Capture the cell that displays the provided text and extract its [x, y] central coordinate. 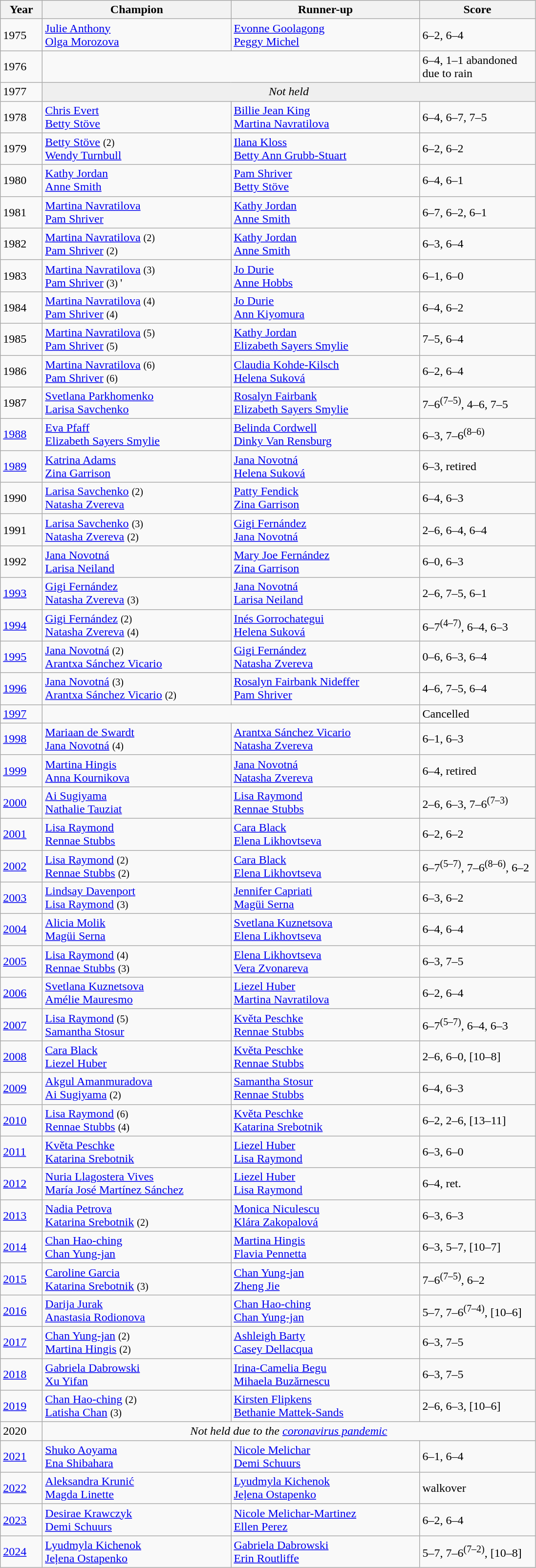
Cancelled [477, 714]
Chan Yung-jan (2) Martina Hingis (2) [137, 1342]
Gabriela Dabrowski Erin Routliffe [325, 1551]
Patty Fendick Zina Garrison [325, 498]
Mariaan de Swardt Jana Novotná (4) [137, 739]
2020 [21, 1431]
6–7(4–7), 6–4, 6–3 [477, 625]
Katrina Adams Zina Garrison [137, 467]
6–2, 2–6, [13–11] [477, 1120]
6–3, 6–3 [477, 1216]
Martina Navratilova (2) Pam Shriver (2) [137, 244]
Betty Stöve (2) Wendy Turnbull [137, 148]
6–4, 6–1 [477, 181]
2019 [21, 1406]
Lindsay Davenport Lisa Raymond (3) [137, 898]
Jana Novotná Helena Suková [325, 467]
5–7, 7–6(7–4), [10–6] [477, 1310]
Svetlana Kuznetsova Elena Likhovtseva [325, 929]
2–6, 6–3, [10–6] [477, 1406]
Billie Jean King Martina Navratilova [325, 117]
Julie Anthony Olga Morozova [137, 35]
Larisa Savchenko (3) Natasha Zvereva (2) [137, 530]
Jana Novotná (2) Arantxa Sánchez Vicario [137, 657]
6–1, 6–4 [477, 1457]
Jana Novotná (3) Arantxa Sánchez Vicario (2) [137, 688]
Score [477, 10]
2000 [21, 803]
Lisa Raymond (6) Rennae Stubbs (4) [137, 1120]
1986 [21, 371]
2005 [21, 962]
Year [21, 10]
Pam Shriver Betty Stöve [325, 181]
4–6, 7–5, 6–4 [477, 688]
Alicia Molik Magüi Serna [137, 929]
1994 [21, 625]
Darija Jurak Anastasia Rodionova [137, 1310]
5–7, 7–6(7–2), [10–8] [477, 1551]
2021 [21, 1457]
Claudia Kohde-Kilsch Helena Suková [325, 371]
Martina Navratilova (5) Pam Shriver (5) [137, 339]
Svetlana Parkhomenko Larisa Savchenko [137, 403]
2–6, 6–3, 7–6(7–3) [477, 803]
Runner-up [325, 10]
Gabriela Dabrowski Xu Yifan [137, 1374]
Irina-Camelia Begu Mihaela Buzărnescu [325, 1374]
6–7(5–7), 7–6(8–6), 6–2 [477, 866]
2011 [21, 1152]
1979 [21, 148]
6–7, 6–2, 6–1 [477, 212]
1975 [21, 35]
Martina Navratilova (4) Pam Shriver (4) [137, 308]
1977 [21, 92]
Kathy Jordan Elizabeth Sayers Smylie [325, 339]
Larisa Savchenko (2) Natasha Zvereva [137, 498]
Not held [289, 92]
2003 [21, 898]
1995 [21, 657]
Champion [137, 10]
Rosalyn Fairbank Elizabeth Sayers Smylie [325, 403]
Desirae Krawczyk Demi Schuurs [137, 1520]
Rosalyn Fairbank Nideffer Pam Shriver [325, 688]
2006 [21, 993]
1987 [21, 403]
7–6(7–5), 6–2 [477, 1279]
2014 [21, 1247]
2022 [21, 1488]
Jennifer Capriati Magüi Serna [325, 898]
6–4, 6–2 [477, 308]
Jo Durie Ann Kiyomura [325, 308]
1991 [21, 530]
2017 [21, 1342]
Nicole Melichar-Martinez Ellen Perez [325, 1520]
1988 [21, 434]
6–0, 6–3 [477, 561]
2013 [21, 1216]
6–3, 6–4 [477, 244]
Jana Novotná Natasha Zvereva [325, 770]
Gigi Fernández Natasha Zvereva [325, 657]
Ilana Kloss Betty Ann Grubb-Stuart [325, 148]
1976 [21, 66]
1992 [21, 561]
Martina Hingis Anna Kournikova [137, 770]
1983 [21, 275]
1998 [21, 739]
Belinda Cordwell Dinky Van Rensburg [325, 434]
Arantxa Sánchez Vicario Natasha Zvereva [325, 739]
6–1, 6–0 [477, 275]
Shuko Aoyama Ena Shibahara [137, 1457]
1997 [21, 714]
Gigi Fernández (2) Natasha Zvereva (4) [137, 625]
Lisa Raymond (2) Rennae Stubbs (2) [137, 866]
1982 [21, 244]
walkover [477, 1488]
Evonne Goolagong Peggy Michel [325, 35]
Lisa Raymond (4) Rennae Stubbs (3) [137, 962]
2016 [21, 1310]
Samantha Stosur Rennae Stubbs [325, 1089]
Chan Hao-ching (2) Latisha Chan (3) [137, 1406]
6–4, retired [477, 770]
2001 [21, 834]
2024 [21, 1551]
Kirsten Flipkens Bethanie Mattek-Sands [325, 1406]
Martina Hingis Flavia Pennetta [325, 1247]
6–3, 5–7, [10–7] [477, 1247]
1993 [21, 594]
1999 [21, 770]
1978 [21, 117]
Gigi Fernández Natasha Zvereva (3) [137, 594]
2010 [21, 1120]
6–3, 6–2 [477, 898]
Martina Navratilova (3) Pam Shriver (3) ' [137, 275]
6–3, retired [477, 467]
2004 [21, 929]
Not held due to the coronavirus pandemic [289, 1431]
2002 [21, 866]
Eva Pfaff Elizabeth Sayers Smylie [137, 434]
Mary Joe Fernández Zina Garrison [325, 561]
Nicole Melichar Demi Schuurs [325, 1457]
6–4, 1–1 abandoned due to rain [477, 66]
6–1, 6–3 [477, 739]
Inés Gorrochategui Helena Suková [325, 625]
Jo Durie Anne Hobbs [325, 275]
2009 [21, 1089]
2023 [21, 1520]
Cara Black Liezel Huber [137, 1056]
2012 [21, 1183]
1984 [21, 308]
Aleksandra Krunić Magda Linette [137, 1488]
Liezel Huber Martina Navratilova [325, 993]
Martina Navratilova Pam Shriver [137, 212]
Martina Navratilova (6) Pam Shriver (6) [137, 371]
2–6, 6–4, 6–4 [477, 530]
Gigi Fernández Jana Novotná [325, 530]
Nuria Llagostera Vives María José Martínez Sánchez [137, 1183]
6–4, ret. [477, 1183]
1996 [21, 688]
Akgul Amanmuradova Ai Sugiyama (2) [137, 1089]
2008 [21, 1056]
6–3, 6–0 [477, 1152]
Monica Niculescu Klára Zakopalová [325, 1216]
2007 [21, 1025]
0–6, 6–3, 6–4 [477, 657]
2–6, 7–5, 6–1 [477, 594]
Ashleigh Barty Casey Dellacqua [325, 1342]
6–7(5–7), 6–4, 6–3 [477, 1025]
2–6, 6–0, [10–8] [477, 1056]
6–4, 6–7, 7–5 [477, 117]
1980 [21, 181]
Ai Sugiyama Nathalie Tauziat [137, 803]
6–3, 7–6(8–6) [477, 434]
Lisa Raymond (5) Samantha Stosur [137, 1025]
Elena Likhovtseva Vera Zvonareva [325, 962]
6–4, 6–4 [477, 929]
7–6(7–5), 4–6, 7–5 [477, 403]
Chan Yung-jan Zheng Jie [325, 1279]
1989 [21, 467]
1990 [21, 498]
Caroline Garcia Katarina Srebotnik (3) [137, 1279]
1981 [21, 212]
1985 [21, 339]
2015 [21, 1279]
Chris Evert Betty Stöve [137, 117]
Svetlana Kuznetsova Amélie Mauresmo [137, 993]
2018 [21, 1374]
7–5, 6–4 [477, 339]
Nadia Petrova Katarina Srebotnik (2) [137, 1216]
